Locate the cell with the specified text and output its [x, y] center coordinate. 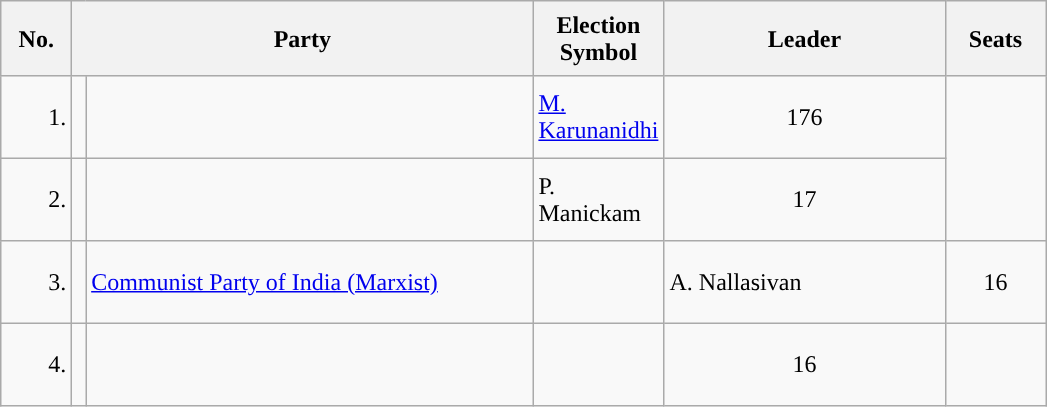
1. [36, 117]
176 [804, 117]
P. Manickam [598, 199]
3. [36, 282]
A. Nallasivan [804, 282]
M. Karunanidhi [598, 117]
Communist Party of India (Marxist) [310, 282]
17 [804, 199]
No. [36, 38]
Election Symbol [598, 38]
2. [36, 199]
Leader [804, 38]
Party [302, 38]
Seats [996, 38]
4. [36, 364]
